Detect which cell encompasses the target text, then output its (X, Y) center coordinate. 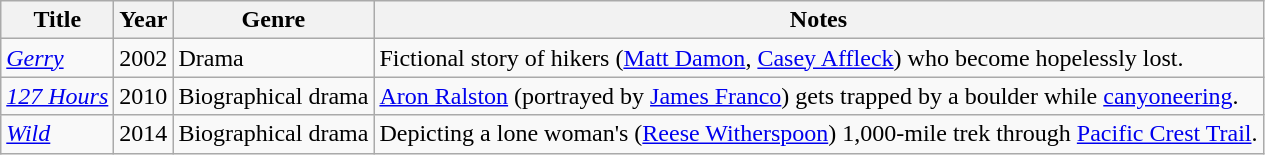
2010 (144, 96)
2002 (144, 58)
Notes (818, 20)
Fictional story of hikers (Matt Damon, Casey Affleck) who become hopelessly lost. (818, 58)
Year (144, 20)
Genre (274, 20)
127 Hours (58, 96)
Wild (58, 134)
Depicting a lone woman's (Reese Witherspoon) 1,000-mile trek through Pacific Crest Trail. (818, 134)
Title (58, 20)
Gerry (58, 58)
Aron Ralston (portrayed by James Franco) gets trapped by a boulder while canyoneering. (818, 96)
2014 (144, 134)
Drama (274, 58)
